Return (X, Y) of the center of cell containing provided text 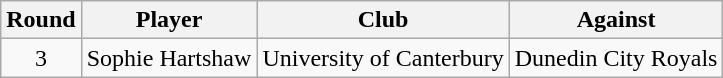
Sophie Hartshaw (169, 58)
3 (41, 58)
Player (169, 20)
Dunedin City Royals (616, 58)
Against (616, 20)
Round (41, 20)
University of Canterbury (383, 58)
Club (383, 20)
